Output the [X, Y] coordinate of the center of the cell containing the given text.  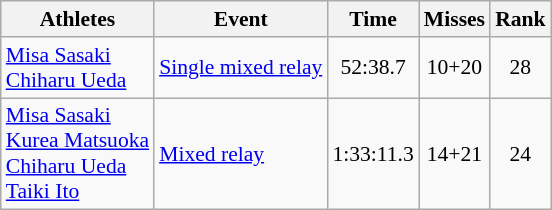
Mixed relay [240, 154]
Misa SasakiKurea MatsuokaChiharu UedaTaiki Ito [78, 154]
28 [520, 68]
Misa SasakiChiharu Ueda [78, 68]
Time [372, 19]
52:38.7 [372, 68]
Athletes [78, 19]
Misses [454, 19]
Single mixed relay [240, 68]
Rank [520, 19]
10+20 [454, 68]
24 [520, 154]
Event [240, 19]
14+21 [454, 154]
1:33:11.3 [372, 154]
